From the cell containing the given text, extract its center point as (x, y) coordinate. 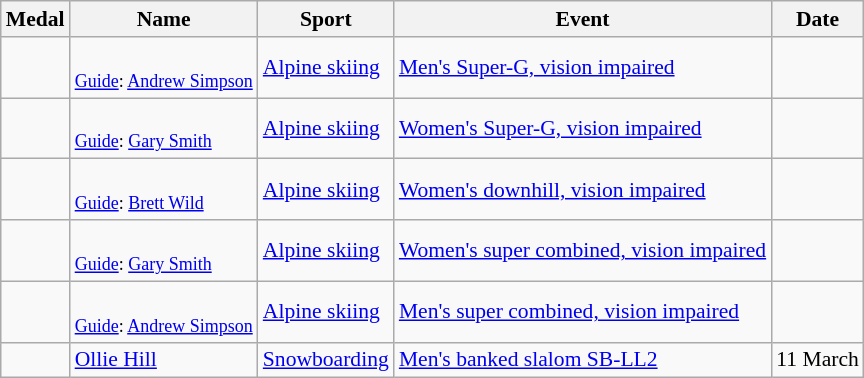
Women's downhill, vision impaired (582, 190)
Ollie Hill (164, 360)
Men's banked slalom SB-LL2 (582, 360)
Sport (326, 19)
Medal (36, 19)
Name (164, 19)
Men's super combined, vision impaired (582, 312)
Women's super combined, vision impaired (582, 250)
Date (818, 19)
Men's Super-G, vision impaired (582, 68)
Women's Super-G, vision impaired (582, 128)
Event (582, 19)
Snowboarding (326, 360)
11 March (818, 360)
Guide: Brett Wild (164, 190)
